Scan for the cell matching the given text and deliver its [x, y] coordinate at center. 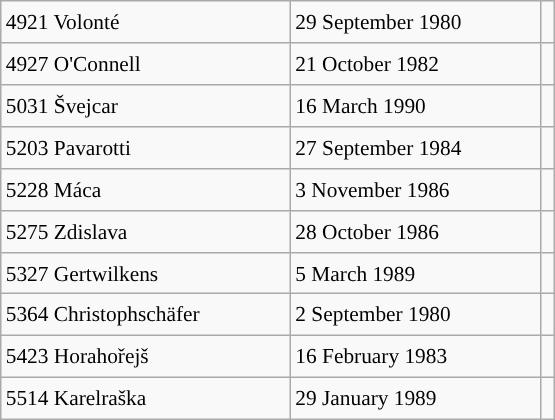
5203 Pavarotti [146, 148]
4927 O'Connell [146, 64]
16 March 1990 [415, 106]
5327 Gertwilkens [146, 273]
5364 Christophschäfer [146, 315]
4921 Volonté [146, 22]
16 February 1983 [415, 357]
5275 Zdislava [146, 231]
3 November 1986 [415, 189]
29 January 1989 [415, 399]
5423 Horahořejš [146, 357]
28 October 1986 [415, 231]
29 September 1980 [415, 22]
5228 Máca [146, 189]
21 October 1982 [415, 64]
27 September 1984 [415, 148]
2 September 1980 [415, 315]
5 March 1989 [415, 273]
5514 Karelraška [146, 399]
5031 Švejcar [146, 106]
